Locate the cell with the specified text and output its [x, y] center coordinate. 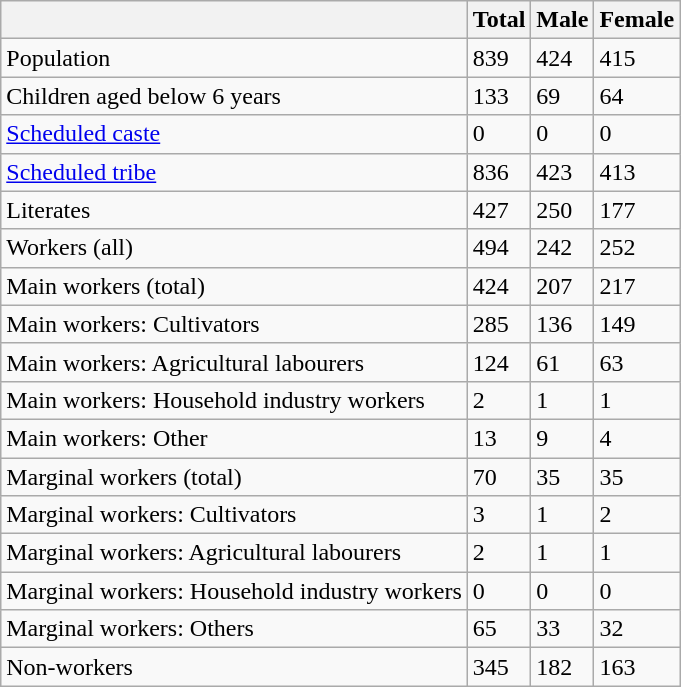
Marginal workers: Others [234, 629]
Scheduled caste [234, 134]
Non-workers [234, 667]
Main workers: Agricultural labourers [234, 362]
32 [637, 629]
Marginal workers: Household industry workers [234, 591]
65 [499, 629]
Marginal workers: Agricultural labourers [234, 553]
182 [562, 667]
149 [637, 324]
33 [562, 629]
163 [637, 667]
427 [499, 210]
345 [499, 667]
242 [562, 248]
Marginal workers: Cultivators [234, 515]
494 [499, 248]
13 [499, 438]
836 [499, 172]
423 [562, 172]
64 [637, 96]
61 [562, 362]
Literates [234, 210]
133 [499, 96]
839 [499, 58]
207 [562, 286]
285 [499, 324]
Main workers (total) [234, 286]
Marginal workers (total) [234, 477]
69 [562, 96]
63 [637, 362]
124 [499, 362]
Male [562, 20]
136 [562, 324]
4 [637, 438]
70 [499, 477]
Children aged below 6 years [234, 96]
Workers (all) [234, 248]
Main workers: Other [234, 438]
252 [637, 248]
250 [562, 210]
3 [499, 515]
9 [562, 438]
Main workers: Household industry workers [234, 400]
413 [637, 172]
Main workers: Cultivators [234, 324]
217 [637, 286]
177 [637, 210]
Female [637, 20]
Scheduled tribe [234, 172]
415 [637, 58]
Population [234, 58]
Total [499, 20]
